Search for the cell housing the specified text and yield its (x, y) center coordinate. 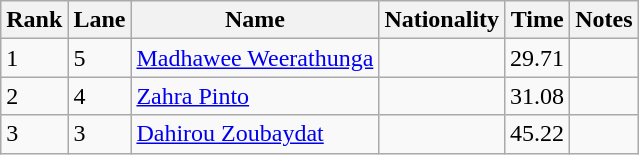
45.22 (538, 134)
Name (255, 20)
5 (100, 58)
Dahirou Zoubaydat (255, 134)
29.71 (538, 58)
1 (34, 58)
4 (100, 96)
Nationality (442, 20)
2 (34, 96)
Rank (34, 20)
31.08 (538, 96)
Lane (100, 20)
Notes (604, 20)
Madhawee Weerathunga (255, 58)
Zahra Pinto (255, 96)
Time (538, 20)
